For the text-containing cell, return its midpoint in (X, Y) coordinate format. 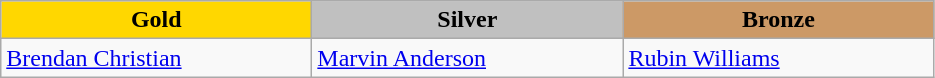
Marvin Anderson (468, 58)
Rubin Williams (778, 58)
Gold (156, 20)
Silver (468, 20)
Bronze (778, 20)
Brendan Christian (156, 58)
